Scan for the cell matching the given text and deliver its [X, Y] coordinate at center. 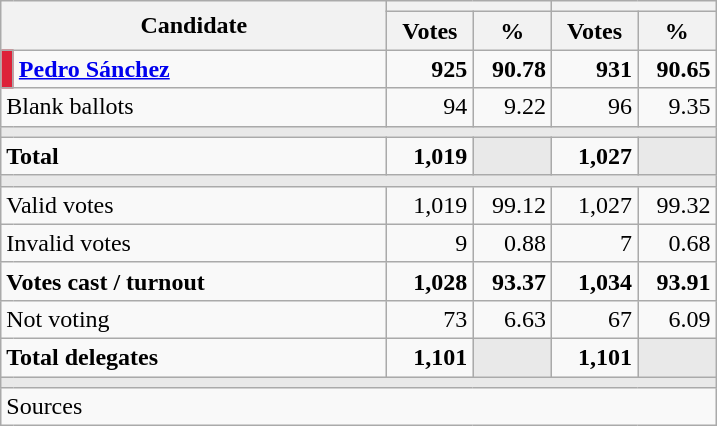
Total delegates [194, 357]
Candidate [194, 26]
67 [594, 319]
Valid votes [194, 205]
6.63 [512, 319]
90.78 [512, 69]
Sources [358, 407]
931 [594, 69]
Pedro Sánchez [200, 69]
1,028 [430, 281]
94 [430, 107]
93.91 [678, 281]
9.22 [512, 107]
Total [194, 156]
99.12 [512, 205]
925 [430, 69]
6.09 [678, 319]
Not voting [194, 319]
9 [430, 243]
93.37 [512, 281]
99.32 [678, 205]
9.35 [678, 107]
0.88 [512, 243]
0.68 [678, 243]
Blank ballots [194, 107]
96 [594, 107]
73 [430, 319]
1,034 [594, 281]
90.65 [678, 69]
Invalid votes [194, 243]
Votes cast / turnout [194, 281]
7 [594, 243]
